Detect which cell encompasses the target text, then output its (X, Y) center coordinate. 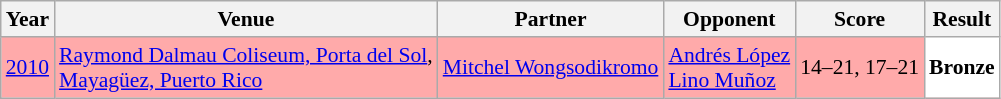
Partner (551, 19)
Venue (246, 19)
2010 (28, 68)
Result (962, 19)
Mitchel Wongsodikromo (551, 68)
Andrés López Lino Muñoz (729, 68)
Raymond Dalmau Coliseum, Porta del Sol,Mayagüez, Puerto Rico (246, 68)
Year (28, 19)
14–21, 17–21 (860, 68)
Bronze (962, 68)
Opponent (729, 19)
Score (860, 19)
